Search for the cell housing the specified text and yield its [X, Y] center coordinate. 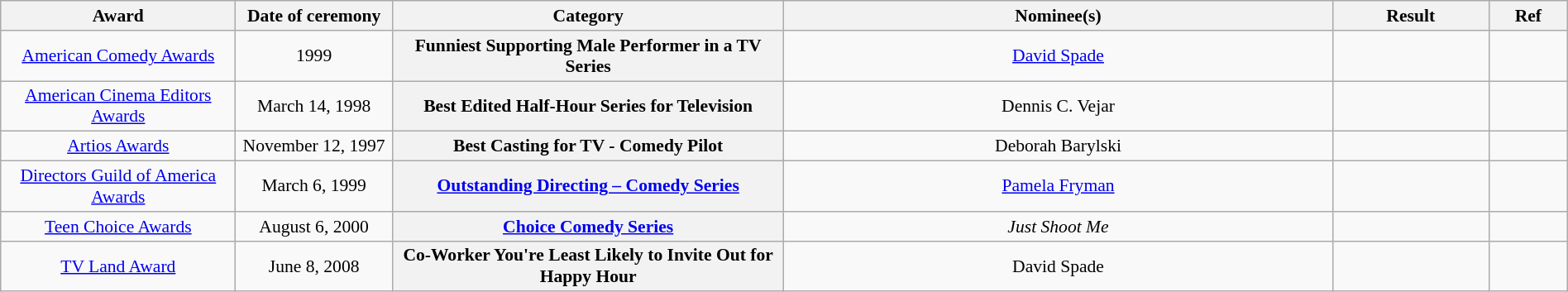
Best Casting for TV - Comedy Pilot [588, 146]
August 6, 2000 [314, 227]
Dennis C. Vejar [1059, 106]
Directors Guild of America Awards [118, 187]
Result [1411, 16]
Artios Awards [118, 146]
Deborah Barylski [1059, 146]
American Comedy Awards [118, 56]
March 14, 1998 [314, 106]
November 12, 1997 [314, 146]
Date of ceremony [314, 16]
Co-Worker You're Least Likely to Invite Out for Happy Hour [588, 266]
June 8, 2008 [314, 266]
TV Land Award [118, 266]
Category [588, 16]
Teen Choice Awards [118, 227]
Pamela Fryman [1059, 187]
Nominee(s) [1059, 16]
Award [118, 16]
Best Edited Half-Hour Series for Television [588, 106]
Ref [1528, 16]
1999 [314, 56]
Outstanding Directing – Comedy Series [588, 187]
March 6, 1999 [314, 187]
Just Shoot Me [1059, 227]
American Cinema Editors Awards [118, 106]
Funniest Supporting Male Performer in a TV Series [588, 56]
Choice Comedy Series [588, 227]
